Search for the cell housing the specified text and yield its (x, y) center coordinate. 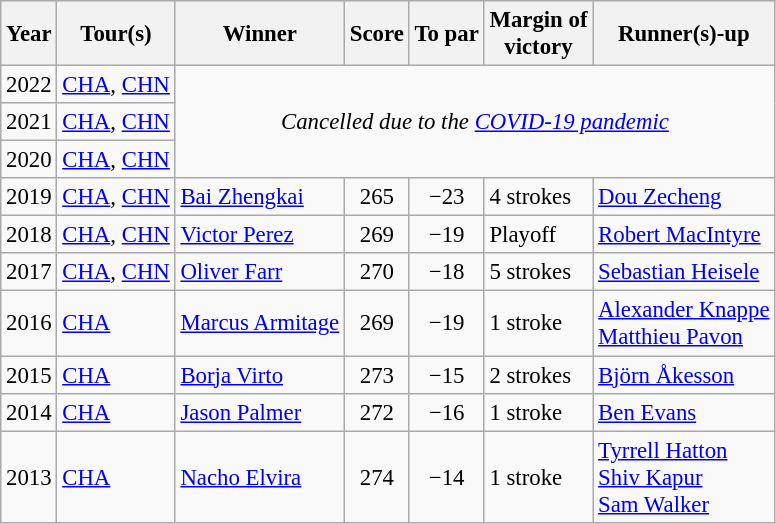
Margin ofvictory (538, 34)
Björn Åkesson (684, 375)
Runner(s)-up (684, 34)
2022 (29, 85)
Score (378, 34)
Dou Zecheng (684, 197)
2017 (29, 273)
Cancelled due to the COVID-19 pandemic (475, 122)
Alexander Knappe Matthieu Pavon (684, 324)
2021 (29, 122)
−14 (446, 477)
−16 (446, 412)
Jason Palmer (260, 412)
Tour(s) (116, 34)
Playoff (538, 235)
Year (29, 34)
Ben Evans (684, 412)
−15 (446, 375)
2018 (29, 235)
Oliver Farr (260, 273)
265 (378, 197)
2013 (29, 477)
2 strokes (538, 375)
Victor Perez (260, 235)
273 (378, 375)
Tyrrell Hatton Shiv Kapur Sam Walker (684, 477)
Sebastian Heisele (684, 273)
272 (378, 412)
2016 (29, 324)
2019 (29, 197)
2014 (29, 412)
2015 (29, 375)
270 (378, 273)
Borja Virto (260, 375)
2020 (29, 160)
Marcus Armitage (260, 324)
Winner (260, 34)
274 (378, 477)
−18 (446, 273)
4 strokes (538, 197)
−23 (446, 197)
Bai Zhengkai (260, 197)
Nacho Elvira (260, 477)
To par (446, 34)
5 strokes (538, 273)
Robert MacIntyre (684, 235)
